Provide the (X, Y) coordinate of the cell's center where the given text is located.  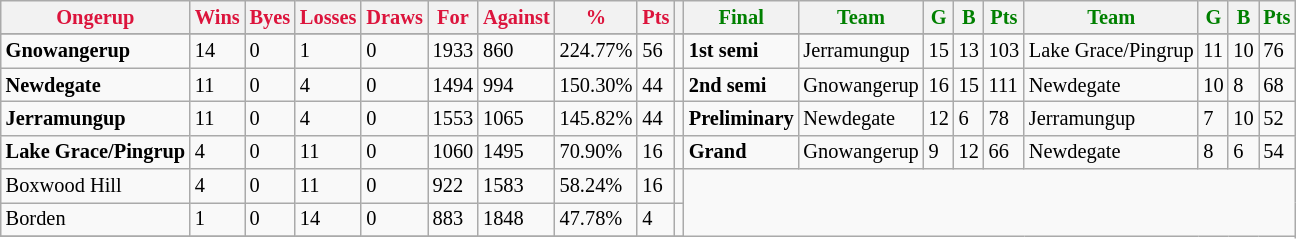
224.77% (596, 51)
103 (1004, 51)
Against (516, 17)
Boxwood Hill (96, 186)
2nd semi (742, 85)
56 (656, 51)
1060 (453, 152)
Grand (742, 152)
1065 (516, 118)
76 (1276, 51)
66 (1004, 152)
860 (516, 51)
52 (1276, 118)
1495 (516, 152)
150.30% (596, 85)
1933 (453, 51)
922 (453, 186)
1583 (516, 186)
Losses (328, 17)
70.90% (596, 152)
47.78% (596, 219)
Borden (96, 219)
111 (1004, 85)
1553 (453, 118)
58.24% (596, 186)
145.82% (596, 118)
994 (516, 85)
Draws (394, 17)
% (596, 17)
78 (1004, 118)
54 (1276, 152)
Final (742, 17)
13 (969, 51)
7 (1213, 118)
883 (453, 219)
1494 (453, 85)
For (453, 17)
9 (939, 152)
Preliminary (742, 118)
1st semi (742, 51)
Byes (270, 17)
Ongerup (96, 17)
1848 (516, 219)
Wins (218, 17)
68 (1276, 85)
